Provide the (X, Y) coordinate of the cell's center where the given text is located.  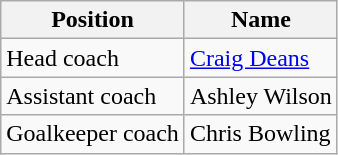
Chris Bowling (260, 134)
Craig Deans (260, 58)
Position (93, 20)
Ashley Wilson (260, 96)
Head coach (93, 58)
Goalkeeper coach (93, 134)
Name (260, 20)
Assistant coach (93, 96)
